Find where the given text appears and provide that cell's center as (x, y) coordinate. 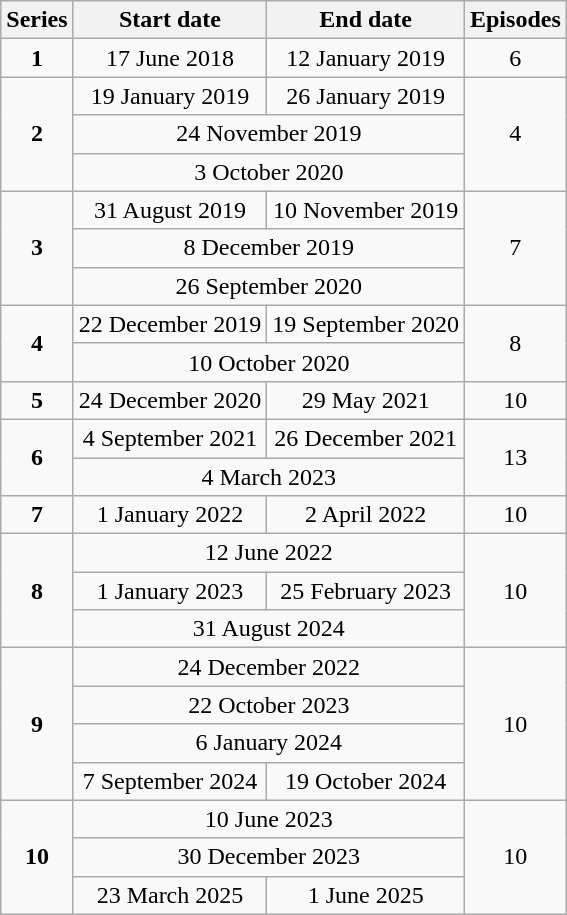
4 March 2023 (268, 477)
12 June 2022 (268, 553)
17 June 2018 (170, 58)
6 January 2024 (268, 743)
31 August 2024 (268, 629)
22 October 2023 (268, 705)
1 January 2023 (170, 591)
10 November 2019 (366, 210)
19 October 2024 (366, 781)
23 March 2025 (170, 895)
2 (37, 134)
29 May 2021 (366, 400)
3 October 2020 (268, 172)
26 September 2020 (268, 286)
5 (37, 400)
26 December 2021 (366, 438)
31 August 2019 (170, 210)
10 October 2020 (268, 362)
1 January 2022 (170, 515)
Series (37, 20)
Episodes (515, 20)
9 (37, 724)
26 January 2019 (366, 96)
2 April 2022 (366, 515)
24 November 2019 (268, 134)
19 January 2019 (170, 96)
22 December 2019 (170, 324)
4 September 2021 (170, 438)
19 September 2020 (366, 324)
3 (37, 248)
25 February 2023 (366, 591)
8 December 2019 (268, 248)
1 June 2025 (366, 895)
12 January 2019 (366, 58)
24 December 2022 (268, 667)
13 (515, 457)
24 December 2020 (170, 400)
End date (366, 20)
7 September 2024 (170, 781)
Start date (170, 20)
30 December 2023 (268, 857)
1 (37, 58)
10 June 2023 (268, 819)
